Provide the (X, Y) coordinate of the cell's center where the given text is located.  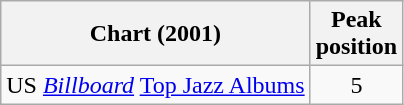
US Billboard Top Jazz Albums (156, 85)
Peakposition (356, 34)
5 (356, 85)
Chart (2001) (156, 34)
